For the text-containing cell, return its midpoint in [x, y] coordinate format. 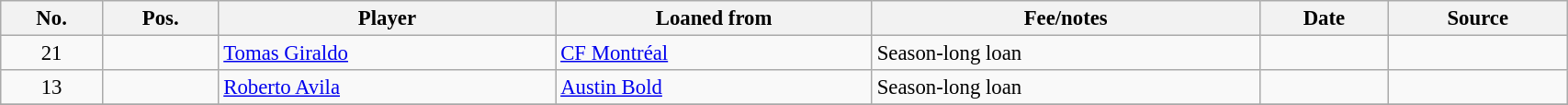
Fee/notes [1066, 18]
Player [388, 18]
Austin Bold [715, 87]
CF Montréal [715, 53]
Source [1478, 18]
13 [51, 87]
No. [51, 18]
Roberto Avila [388, 87]
Pos. [160, 18]
Date [1325, 18]
Loaned from [715, 18]
Tomas Giraldo [388, 53]
21 [51, 53]
